Locate the cell with the specified text and output its [X, Y] center coordinate. 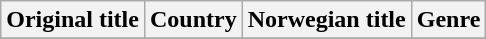
Original title [73, 20]
Genre [448, 20]
Norwegian title [326, 20]
Country [193, 20]
